Extract the [x, y] coordinate from the center of the cell holding the provided text.  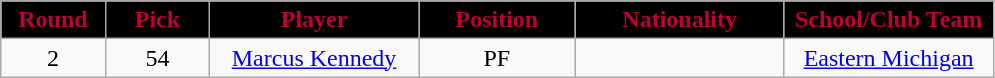
Position [498, 20]
School/Club Team [888, 20]
Nationality [680, 20]
Marcus Kennedy [314, 58]
2 [53, 58]
PF [498, 58]
54 [157, 58]
Player [314, 20]
Pick [157, 20]
Round [53, 20]
Eastern Michigan [888, 58]
